Scan for the cell matching the given text and deliver its [X, Y] coordinate at center. 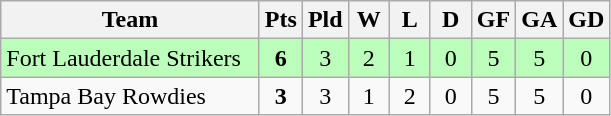
L [410, 20]
D [450, 20]
Fort Lauderdale Strikers [130, 58]
6 [280, 58]
Pld [325, 20]
Pts [280, 20]
GD [586, 20]
Team [130, 20]
W [368, 20]
GF [493, 20]
Tampa Bay Rowdies [130, 96]
GA [540, 20]
